Capture the cell that displays the provided text and extract its [x, y] central coordinate. 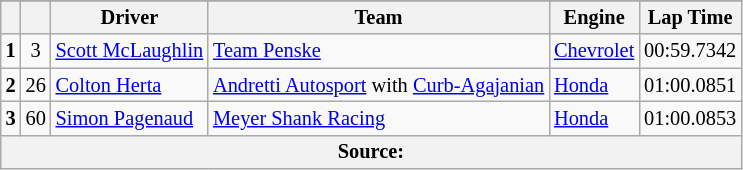
Driver [130, 17]
Engine [594, 17]
01:00.0853 [690, 118]
00:59.7342 [690, 51]
01:00.0851 [690, 85]
2 [11, 85]
Team Penske [378, 51]
Colton Herta [130, 85]
1 [11, 51]
Andretti Autosport with Curb-Agajanian [378, 85]
Meyer Shank Racing [378, 118]
Team [378, 17]
Simon Pagenaud [130, 118]
26 [36, 85]
Scott McLaughlin [130, 51]
Lap Time [690, 17]
Source: [371, 152]
Chevrolet [594, 51]
60 [36, 118]
